Output the [x, y] coordinate of the center of the cell containing the given text.  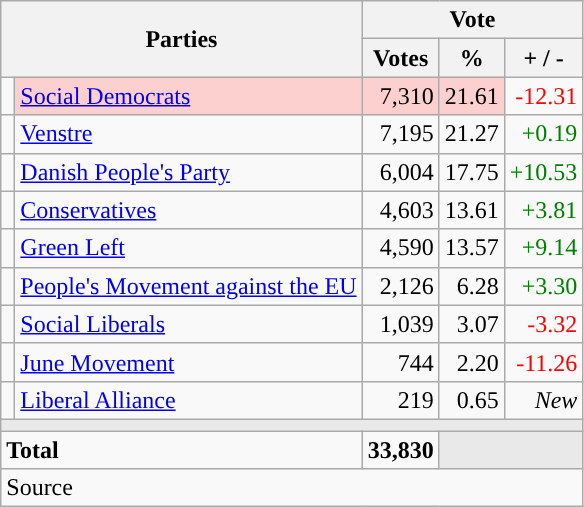
+0.19 [544, 134]
+ / - [544, 58]
+10.53 [544, 172]
Source [292, 488]
2,126 [400, 286]
June Movement [188, 362]
+3.81 [544, 210]
4,590 [400, 248]
-3.32 [544, 324]
Venstre [188, 134]
Green Left [188, 248]
New [544, 400]
Vote [472, 20]
-12.31 [544, 96]
+3.30 [544, 286]
6.28 [472, 286]
Social Liberals [188, 324]
7,195 [400, 134]
13.57 [472, 248]
Liberal Alliance [188, 400]
Total [182, 449]
21.61 [472, 96]
4,603 [400, 210]
21.27 [472, 134]
33,830 [400, 449]
Parties [182, 39]
219 [400, 400]
744 [400, 362]
Danish People's Party [188, 172]
-11.26 [544, 362]
1,039 [400, 324]
+9.14 [544, 248]
0.65 [472, 400]
6,004 [400, 172]
7,310 [400, 96]
Conservatives [188, 210]
Social Democrats [188, 96]
Votes [400, 58]
17.75 [472, 172]
People's Movement against the EU [188, 286]
13.61 [472, 210]
% [472, 58]
2.20 [472, 362]
3.07 [472, 324]
